Locate the cell with the specified text and output its [x, y] center coordinate. 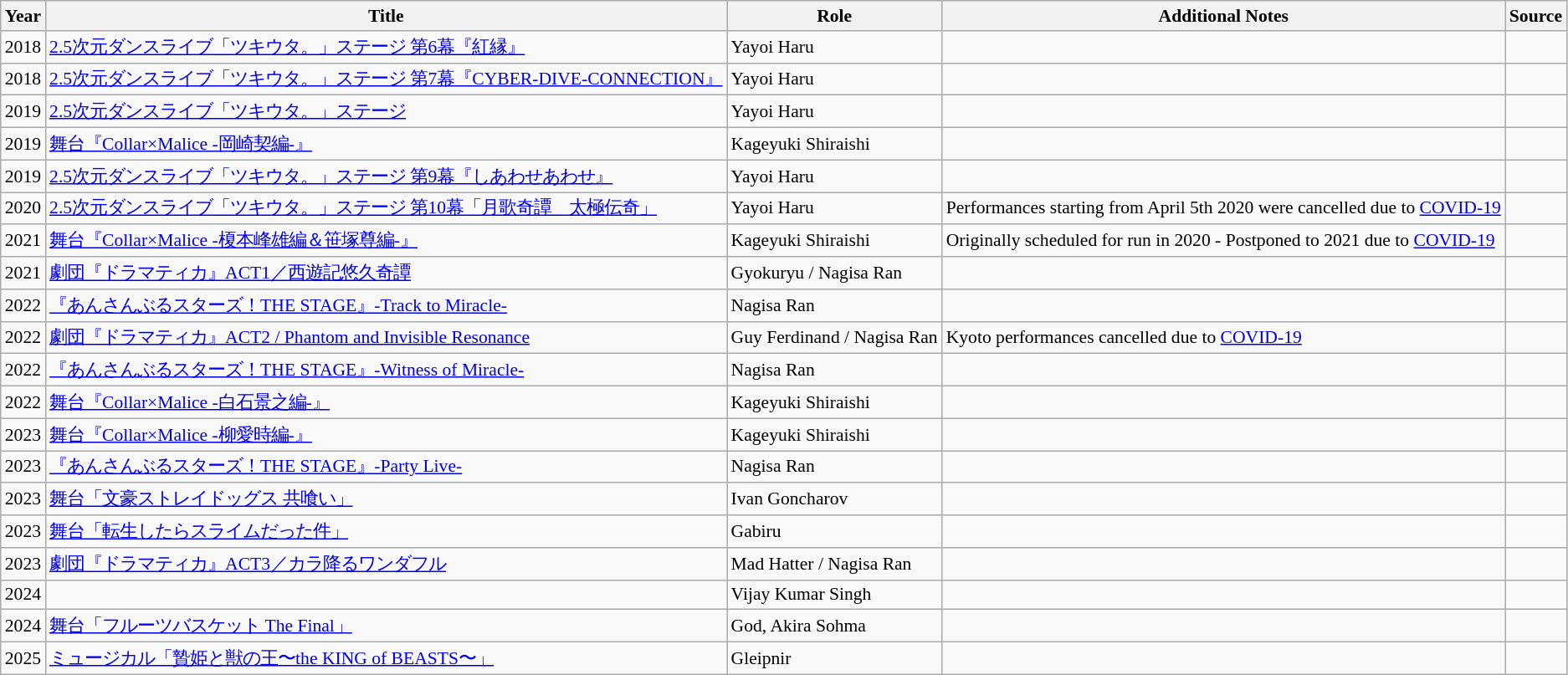
舞台『Collar×Malice -榎本峰雄編＆笹塚尊編-』 [386, 241]
Mad Hatter / Nagisa Ran [835, 564]
舞台「フルーツバスケット The Final」 [386, 626]
2020 [23, 209]
ミュージカル「贄姫と獣の王〜the KING of BEASTS〜」 [386, 659]
Year [23, 16]
2025 [23, 659]
Role [835, 16]
Guy Ferdinand / Nagisa Ran [835, 338]
劇団『ドラマティカ』ACT1／西遊記悠久奇譚 [386, 273]
2.5次元ダンスライブ「ツキウタ。」ステージ [386, 112]
2.5次元ダンスライブ「ツキウタ。」ステージ 第10幕「月歌奇譚 太極伝奇」 [386, 209]
舞台『Collar×Malice -白石景之編-』 [386, 403]
2.5次元ダンスライブ「ツキウタ。」ステージ 第7幕『CYBER-DIVE-CONNECTION』 [386, 79]
Gabiru [835, 532]
Originally scheduled for run in 2020 - Postponed to 2021 due to COVID-19 [1223, 241]
Gleipnir [835, 659]
2.5次元ダンスライブ「ツキウタ。」ステージ 第9幕『しあわせあわせ』 [386, 176]
Kyoto performances cancelled due to COVID-19 [1223, 338]
劇団『ドラマティカ』ACT3／カラ降るワンダフル [386, 564]
Ivan Goncharov [835, 500]
Title [386, 16]
劇団『ドラマティカ』ACT2 / Phantom and Invisible Resonance [386, 338]
2.5次元ダンスライブ「ツキウタ。」ステージ 第6幕『紅縁』 [386, 47]
舞台『Collar×Malice -柳愛時編-』 [386, 435]
Additional Notes [1223, 16]
Vijay Kumar Singh [835, 595]
舞台「転生したらスライムだった件」 [386, 532]
舞台「文豪ストレイドッグス 共喰い」 [386, 500]
God, Akira Sohma [835, 626]
『あんさんぶるスターズ！THE STAGE』-Witness of Miracle- [386, 370]
Gyokuryu / Nagisa Ran [835, 273]
Source [1536, 16]
Performances starting from April 5th 2020 were cancelled due to COVID-19 [1223, 209]
舞台『Collar×Malice -岡崎契編-』 [386, 144]
『あんさんぶるスターズ！THE STAGE』-Party Live- [386, 467]
『あんさんぶるスターズ！THE STAGE』-Track to Miracle- [386, 306]
